From the cell containing the given text, extract its center point as [X, Y] coordinate. 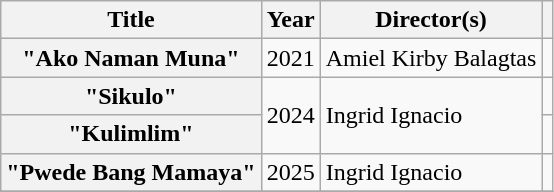
"Ako Naman Muna" [131, 58]
Amiel Kirby Balagtas [431, 58]
2024 [290, 115]
2021 [290, 58]
"Pwede Bang Mamaya" [131, 172]
Director(s) [431, 20]
Year [290, 20]
2025 [290, 172]
Title [131, 20]
"Kulimlim" [131, 134]
"Sikulo" [131, 96]
